Output the (x, y) coordinate of the center of the cell containing the given text.  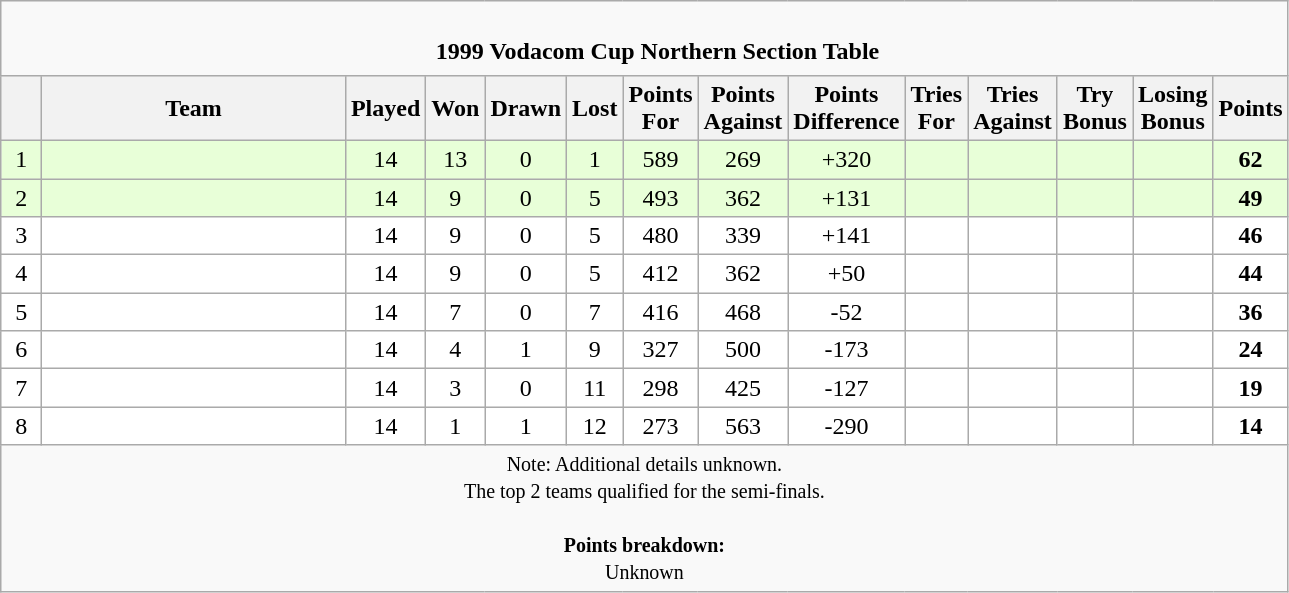
+131 (846, 197)
Lost (595, 108)
500 (743, 350)
46 (1250, 236)
339 (743, 236)
+141 (846, 236)
8 (22, 426)
24 (1250, 350)
62 (1250, 159)
416 (660, 312)
Points (1250, 108)
-52 (846, 312)
589 (660, 159)
6 (22, 350)
Tries For (936, 108)
Losing Bonus (1172, 108)
+320 (846, 159)
-127 (846, 388)
Won (456, 108)
Points Against (743, 108)
44 (1250, 274)
Note: Additional details unknown.The top 2 teams qualified for the semi-finals.Points breakdown:Unknown (644, 518)
480 (660, 236)
-173 (846, 350)
273 (660, 426)
-290 (846, 426)
Points For (660, 108)
563 (743, 426)
Team (194, 108)
425 (743, 388)
Drawn (526, 108)
468 (743, 312)
49 (1250, 197)
13 (456, 159)
+50 (846, 274)
269 (743, 159)
11 (595, 388)
2 (22, 197)
Points Difference (846, 108)
Tries Against (1013, 108)
327 (660, 350)
493 (660, 197)
19 (1250, 388)
Played (385, 108)
Try Bonus (1094, 108)
298 (660, 388)
12 (595, 426)
36 (1250, 312)
412 (660, 274)
